Output the (X, Y) coordinate of the center of the cell containing the given text.  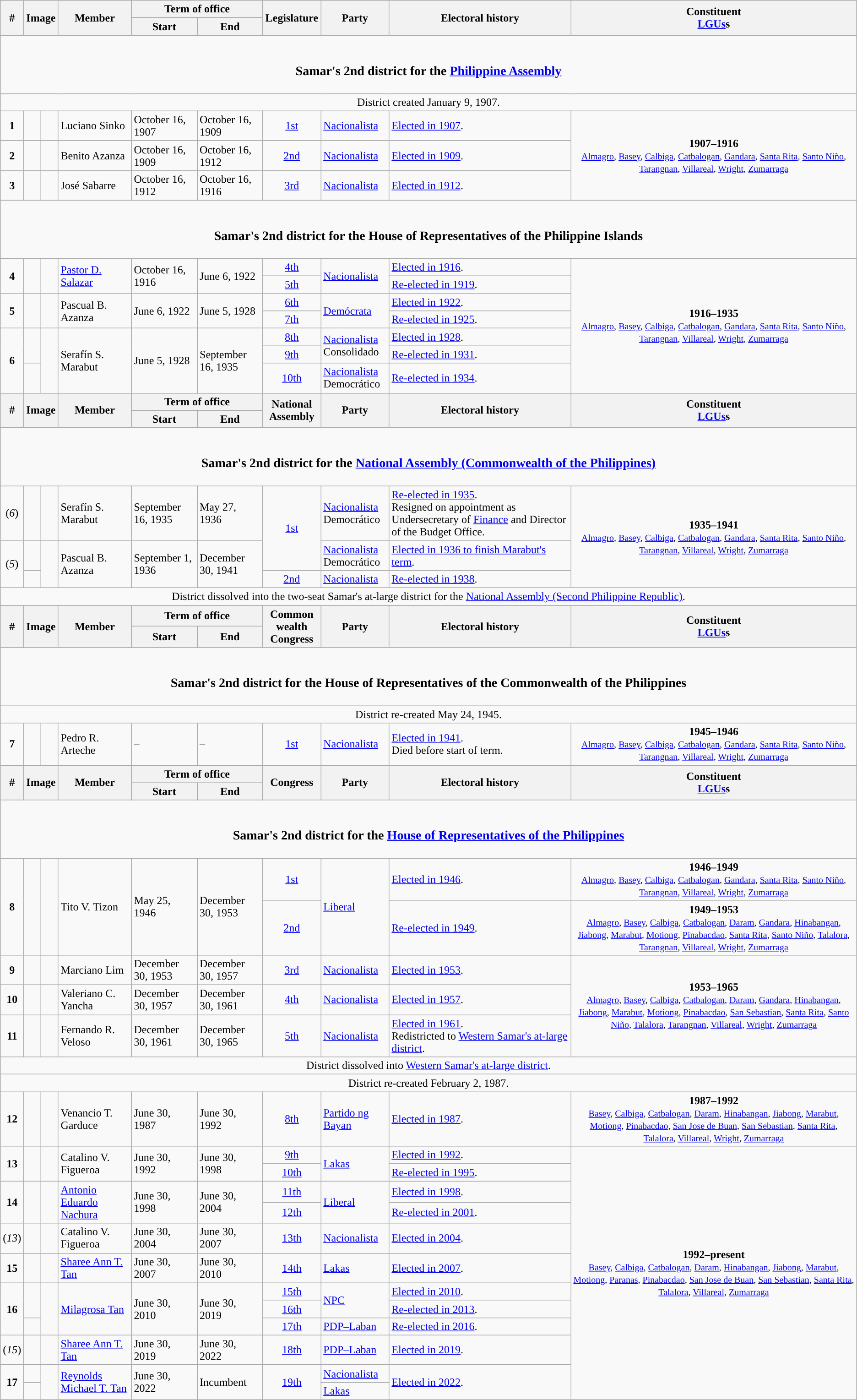
Elected in 1992. (480, 1155)
1946–1949Almagro, Basey, Calbiga, Catbalogan, Gandara, Santa Rita, Santo Niño, Tarangnan, Villareal, Wright, Zumarraga (714, 879)
6th (292, 302)
19th (292, 1382)
(5) (12, 564)
Milagrosa Tan (95, 1309)
December 30, 1941 (230, 564)
Re-elected in 1925. (480, 320)
9 (12, 970)
12th (292, 1213)
14th (292, 1268)
1945–1946Almagro, Basey, Calbiga, Catbalogan, Gandara, Santa Rita, Santo Niño, Tarangnan, Villareal, Wright, Zumarraga (714, 744)
Elected in 1998. (480, 1192)
17th (292, 1326)
District dissolved into the two-seat Samar's at-large district for the National Assembly (Second Philippine Republic). (428, 597)
11th (292, 1192)
Re-elected in 1949. (480, 928)
Samar's 2nd district for the House of Representatives of the Philippine Islands (428, 229)
Elected in 2004. (480, 1238)
Re-elected in 2013. (480, 1309)
Reynolds Michael T. Tan (95, 1382)
12 (12, 1119)
Demócrata (355, 311)
11 (12, 1036)
Samar's 2nd district for the House of Representatives of the Commonwealth of the Philippines (428, 677)
Congress (292, 783)
1 (12, 125)
Elected in 2022. (480, 1382)
Re-elected in 1935.Resigned on appointment as Undersecretary of Finance and Director of the Budget Office. (480, 513)
NacionalistaConsolidado (355, 346)
June 30, 1987 (164, 1119)
Elected in 1907. (480, 125)
Re-elected in 2016. (480, 1326)
May 25, 1946 (164, 907)
NationalAssembly (292, 410)
Elected in 2019. (480, 1350)
Elected in 1957. (480, 1000)
Partido ng Bayan (355, 1119)
Elected in 1961.Redistricted to Western Samar's at-large district. (480, 1036)
Fernando R. Veloso (95, 1036)
District re-created May 24, 1945. (428, 714)
October 16, 1907 (164, 125)
Elected in 1953. (480, 970)
Elected in 2010. (480, 1291)
13 (12, 1164)
Elected in 1928. (480, 337)
15th (292, 1291)
Samar's 2nd district for the House of Representatives of the Philippines (428, 829)
16th (292, 1309)
Valeriano C. Yancha (95, 1000)
NPC (355, 1300)
Re-elected in 1919. (480, 285)
Samar's 2nd district for the National Assembly (Commonwealth of the Philippines) (428, 457)
Elected in 1922. (480, 302)
Pedro R. Arteche (95, 744)
Elected in 1987. (480, 1119)
Elected in 1912. (480, 185)
Venancio T. Garduce (95, 1119)
3 (12, 185)
4 (12, 276)
December 30, 1965 (230, 1036)
Luciano Sinko (95, 125)
Antonio Eduardo Nachura (95, 1202)
7 (12, 744)
14 (12, 1202)
(15) (12, 1350)
District dissolved into Western Samar's at-large district. (428, 1066)
District re-created February 2, 1987. (428, 1083)
5 (12, 311)
Legislature (292, 18)
7th (292, 320)
Pastor D. Salazar (95, 276)
Samar's 2nd district for the Philippine Assembly (428, 64)
2 (12, 156)
Re-elected in 1995. (480, 1172)
Re-elected in 1938. (480, 579)
1935–1941Almagro, Basey, Calbiga, Catbalogan, Gandara, Santa Rita, Santo Niño, Tarangnan, Villareal, Wright, Zumarraga (714, 537)
13th (292, 1238)
Elected in 1936 to finish Marabut's term. (480, 555)
Elected in 1909. (480, 156)
September 1, 1936 (164, 564)
1907–1916Almagro, Basey, Calbiga, Catbalogan, Gandara, Santa Rita, Santo Niño, Tarangnan, Villareal, Wright, Zumarraga (714, 156)
18th (292, 1350)
Incumbent (230, 1382)
Benito Azanza (95, 156)
Marciano Lim (95, 970)
8 (12, 907)
Re-elected in 1934. (480, 378)
(13) (12, 1238)
1916–1935Almagro, Basey, Calbiga, Catbalogan, Gandara, Santa Rita, Santo Niño, Tarangnan, Villareal, Wright, Zumarraga (714, 326)
District created January 9, 1907. (428, 102)
May 27, 1936 (230, 513)
Re-elected in 1931. (480, 354)
Tito V. Tizon (95, 907)
José Sabarre (95, 185)
6 (12, 361)
17 (12, 1382)
16 (12, 1309)
CommonwealthCongress (292, 626)
Re-elected in 2001. (480, 1213)
10 (12, 1000)
Elected in 1946. (480, 879)
(6) (12, 513)
15 (12, 1268)
Elected in 1916. (480, 267)
Elected in 1941.Died before start of term. (480, 744)
Elected in 2007. (480, 1268)
